Find where the given text appears and provide that cell's center as (x, y) coordinate. 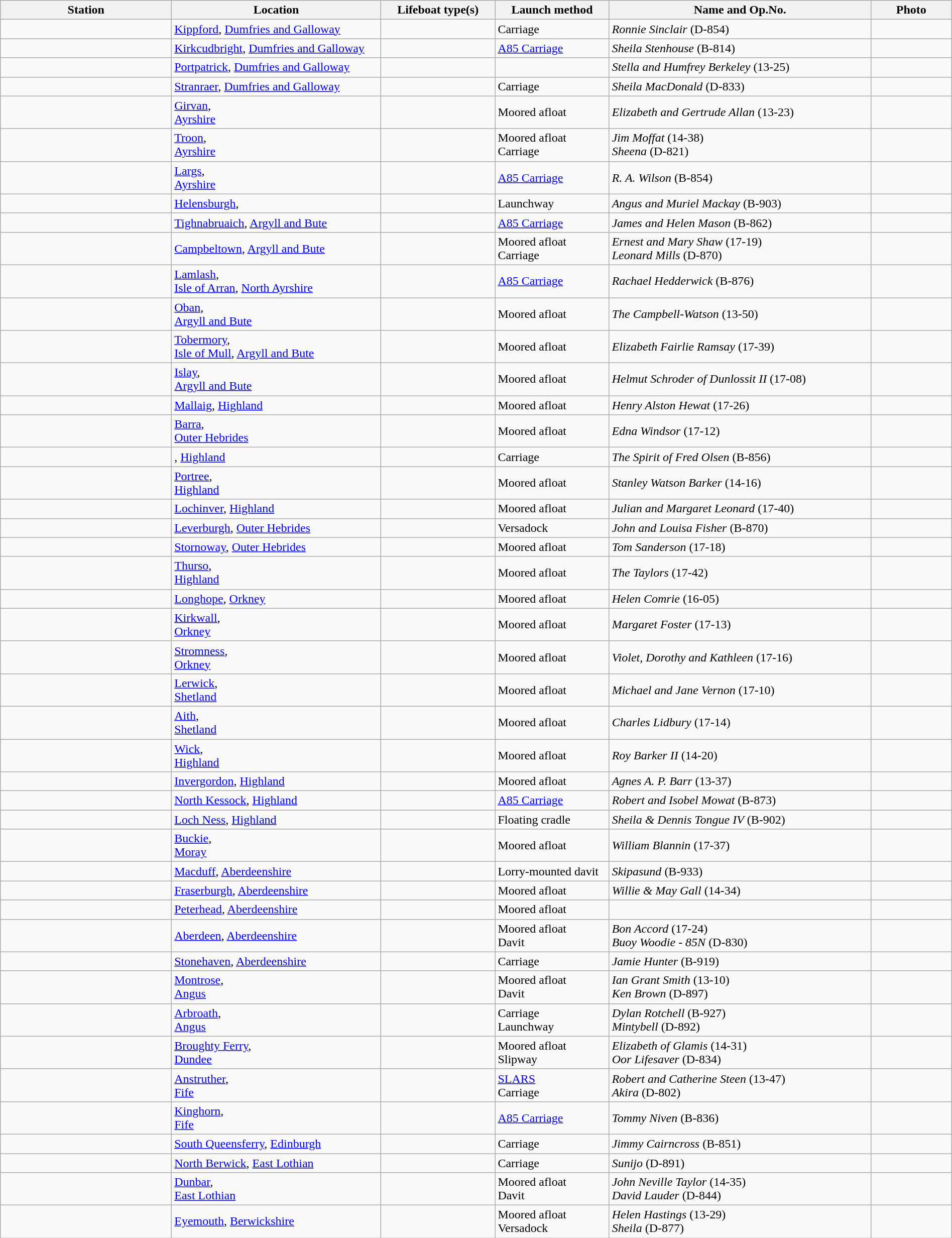
Stonehaven, Aberdeenshire (276, 961)
R. A. Wilson (B-854) (740, 178)
Ronnie Sinclair (D-854) (740, 29)
Jamie Hunter (B-919) (740, 961)
North Berwick, East Lothian (276, 1163)
Robert and Catherine Steen (13-47)Akira (D-802) (740, 1085)
John Neville Taylor (14-35)David Lauder (D-844) (740, 1189)
Charles Lidbury (17-14) (740, 722)
Tobermory,Isle of Mull, Argyll and Bute (276, 347)
Stranraer, Dumfries and Galloway (276, 86)
SLARSCarriage (552, 1085)
Floating cradle (552, 820)
Tom Sanderson (17-18) (740, 547)
Mallaig, Highland (276, 405)
Longhope, Orkney (276, 599)
Skipasund (B-933) (740, 871)
Photo (911, 10)
Ernest and Mary Shaw (17-19)Leonard Mills (D-870) (740, 248)
Wick,Highland (276, 755)
Robert and Isobel Mowat (B-873) (740, 801)
Thurso,Highland (276, 573)
Elizabeth Fairlie Ramsay (17-39) (740, 347)
Location (276, 10)
CarriageLaunchway (552, 1020)
John and Louisa Fisher (B-870) (740, 528)
Ian Grant Smith (13-10)Ken Brown (D-897) (740, 987)
Barra,Outer Hebrides (276, 431)
Bon Accord (17-24)Buoy Woodie - 85N (D-830) (740, 935)
Roy Barker II (14-20) (740, 755)
Name and Op.No. (740, 10)
Rachael Hedderwick (B-876) (740, 281)
Launch method (552, 10)
Julian and Margaret Leonard (17-40) (740, 509)
Helen Comrie (16-05) (740, 599)
Buckie,Moray (276, 846)
Jimmy Cairncross (B-851) (740, 1144)
Stella and Humfrey Berkeley (13-25) (740, 67)
Aberdeen, Aberdeenshire (276, 935)
Portpatrick, Dumfries and Galloway (276, 67)
Violet, Dorothy and Kathleen (17-16) (740, 657)
Aith,Shetland (276, 722)
Willie & May Gall (14-34) (740, 890)
Kirkwall,Orkney (276, 625)
Moored afloatVersadock (552, 1221)
Agnes A. P. Barr (13-37) (740, 781)
Helen Hastings (13-29)Sheila (D-877) (740, 1221)
Lamlash,Isle of Arran, North Ayrshire (276, 281)
Elizabeth and Gertrude Allan (13-23) (740, 112)
Anstruther,Fife (276, 1085)
Sheila & Dennis Tongue IV (B-902) (740, 820)
Montrose,Angus (276, 987)
Stromness,Orkney (276, 657)
Eyemouth, Berwickshire (276, 1221)
Lerwick,Shetland (276, 690)
Dunbar,East Lothian (276, 1189)
Dylan Rotchell (B-927)Mintybell (D-892) (740, 1020)
Kirkcudbright, Dumfries and Galloway (276, 48)
Michael and Jane Vernon (17-10) (740, 690)
Stanley Watson Barker (14-16) (740, 483)
Versadock (552, 528)
Macduff, Aberdeenshire (276, 871)
Broughty Ferry,Dundee (276, 1053)
Lifeboat type(s) (438, 10)
Oban,Argyll and Bute (276, 313)
Tommy Niven (B-836) (740, 1118)
William Blannin (17-37) (740, 846)
Sheila MacDonald (D-833) (740, 86)
Kippford, Dumfries and Galloway (276, 29)
Islay,Argyll and Bute (276, 380)
Leverburgh, Outer Hebrides (276, 528)
Elizabeth of Glamis (14-31)Oor Lifesaver (D-834) (740, 1053)
The Campbell-Watson (13-50) (740, 313)
Largs,Ayrshire (276, 178)
The Spirit of Fred Olsen (B-856) (740, 457)
Launchway (552, 203)
Sheila Stenhouse (B-814) (740, 48)
Invergordon, Highland (276, 781)
Moored afloatSlipway (552, 1053)
Girvan,Ayrshire (276, 112)
Peterhead, Aberdeenshire (276, 910)
Arbroath,Angus (276, 1020)
Stornoway, Outer Hebrides (276, 547)
Tighnabruaich, Argyll and Bute (276, 222)
, Highland (276, 457)
Lorry-mounted davit (552, 871)
Station (86, 10)
South Queensferry, Edinburgh (276, 1144)
Troon,Ayrshire (276, 145)
Fraserburgh, Aberdeenshire (276, 890)
Kinghorn,Fife (276, 1118)
Helensburgh, (276, 203)
The Taylors (17-42) (740, 573)
Lochinver, Highland (276, 509)
Margaret Foster (17-13) (740, 625)
Edna Windsor (17-12) (740, 431)
Jim Moffat (14-38)Sheena (D-821) (740, 145)
James and Helen Mason (B-862) (740, 222)
Portree,Highland (276, 483)
Helmut Schroder of Dunlossit II (17-08) (740, 380)
North Kessock, Highland (276, 801)
Loch Ness, Highland (276, 820)
Henry Alston Hewat (17-26) (740, 405)
Sunijo (D-891) (740, 1163)
Angus and Muriel Mackay (B-903) (740, 203)
Campbeltown, Argyll and Bute (276, 248)
